From the cell containing the given text, extract its center point as [x, y] coordinate. 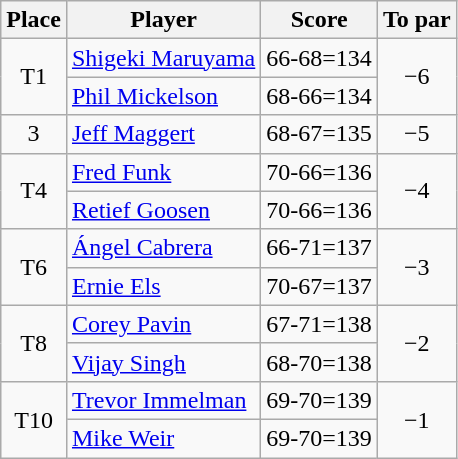
Ernie Els [163, 286]
Corey Pavin [163, 324]
3 [34, 134]
T8 [34, 343]
66-71=137 [320, 248]
T1 [34, 77]
−2 [416, 343]
−4 [416, 191]
Vijay Singh [163, 362]
−3 [416, 267]
Retief Goosen [163, 210]
Score [320, 20]
Trevor Immelman [163, 400]
T4 [34, 191]
Fred Funk [163, 172]
Ángel Cabrera [163, 248]
Shigeki Maruyama [163, 58]
Place [34, 20]
Player [163, 20]
67-71=138 [320, 324]
Mike Weir [163, 438]
68-66=134 [320, 96]
−6 [416, 77]
−1 [416, 419]
Phil Mickelson [163, 96]
T6 [34, 267]
68-70=138 [320, 362]
70-67=137 [320, 286]
68-67=135 [320, 134]
Jeff Maggert [163, 134]
66-68=134 [320, 58]
−5 [416, 134]
To par [416, 20]
T10 [34, 419]
